Determine the (x, y) coordinate at the center of the cell enclosing the given text.  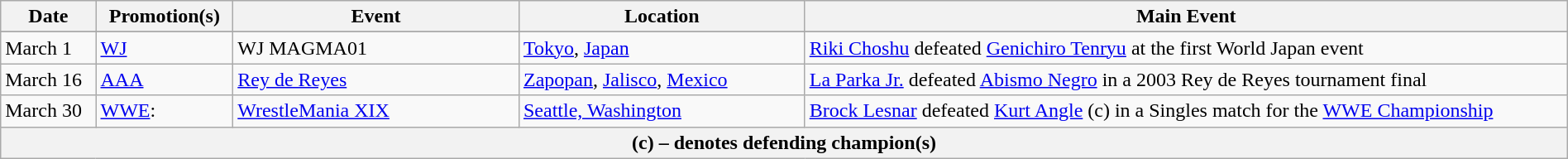
Event (376, 17)
(c) – denotes defending champion(s) (784, 142)
March 1 (48, 48)
WJ MAGMA01 (376, 48)
Riki Choshu defeated Genichiro Tenryu at the first World Japan event (1186, 48)
La Parka Jr. defeated Abismo Negro in a 2003 Rey de Reyes tournament final (1186, 79)
WrestleMania XIX (376, 111)
Promotion(s) (165, 17)
Location (662, 17)
Tokyo, Japan (662, 48)
Zapopan, Jalisco, Mexico (662, 79)
Brock Lesnar defeated Kurt Angle (c) in a Singles match for the WWE Championship (1186, 111)
Rey de Reyes (376, 79)
Main Event (1186, 17)
AAA (165, 79)
Seattle, Washington (662, 111)
Date (48, 17)
WJ (165, 48)
March 30 (48, 111)
March 16 (48, 79)
WWE: (165, 111)
